Capture the cell that displays the provided text and extract its [x, y] central coordinate. 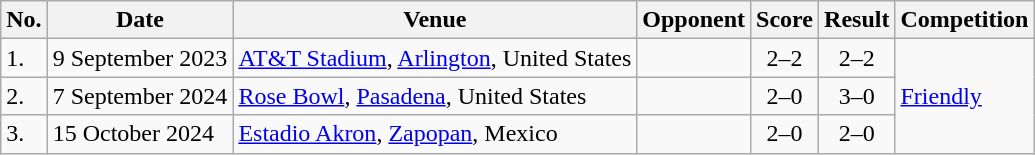
3–0 [857, 96]
AT&T Stadium, Arlington, United States [435, 58]
No. [24, 20]
Friendly [964, 96]
Result [857, 20]
1. [24, 58]
Score [785, 20]
Venue [435, 20]
3. [24, 134]
Rose Bowl, Pasadena, United States [435, 96]
9 September 2023 [140, 58]
Competition [964, 20]
7 September 2024 [140, 96]
Date [140, 20]
2. [24, 96]
15 October 2024 [140, 134]
Opponent [694, 20]
Estadio Akron, Zapopan, Mexico [435, 134]
